From the cell containing the given text, extract its center point as (x, y) coordinate. 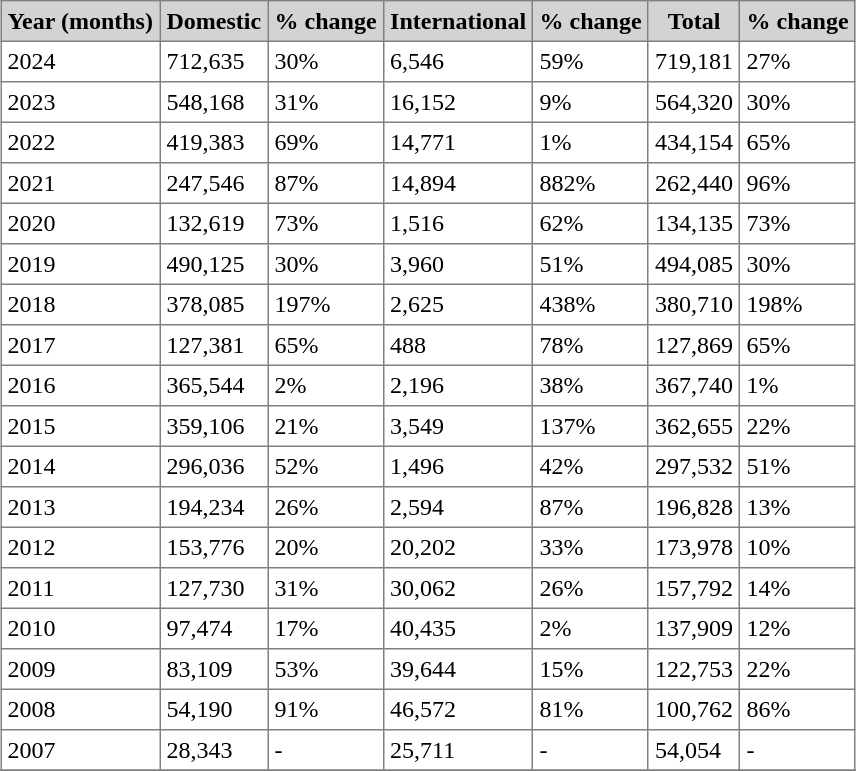
2021 (80, 183)
14,894 (458, 183)
81% (591, 709)
2020 (80, 223)
38% (591, 385)
20,202 (458, 547)
548,168 (214, 102)
17% (326, 628)
54,190 (214, 709)
262,440 (694, 183)
15% (591, 669)
127,381 (214, 345)
20% (326, 547)
3,960 (458, 264)
564,320 (694, 102)
196,828 (694, 507)
194,234 (214, 507)
42% (591, 466)
97,474 (214, 628)
719,181 (694, 61)
488 (458, 345)
153,776 (214, 547)
490,125 (214, 264)
25,711 (458, 750)
International (458, 21)
Domestic (214, 21)
882% (591, 183)
Year (months) (80, 21)
78% (591, 345)
2024 (80, 61)
28,343 (214, 750)
59% (591, 61)
100,762 (694, 709)
9% (591, 102)
434,154 (694, 142)
247,546 (214, 183)
365,544 (214, 385)
419,383 (214, 142)
2017 (80, 345)
2013 (80, 507)
2019 (80, 264)
12% (798, 628)
96% (798, 183)
127,730 (214, 588)
2012 (80, 547)
122,753 (694, 669)
91% (326, 709)
13% (798, 507)
197% (326, 304)
137% (591, 426)
54,054 (694, 750)
69% (326, 142)
173,978 (694, 547)
2,625 (458, 304)
16,152 (458, 102)
14% (798, 588)
297,532 (694, 466)
86% (798, 709)
21% (326, 426)
2,594 (458, 507)
362,655 (694, 426)
137,909 (694, 628)
367,740 (694, 385)
52% (326, 466)
6,546 (458, 61)
83,109 (214, 669)
14,771 (458, 142)
157,792 (694, 588)
33% (591, 547)
359,106 (214, 426)
2023 (80, 102)
127,869 (694, 345)
2015 (80, 426)
40,435 (458, 628)
30,062 (458, 588)
46,572 (458, 709)
3,549 (458, 426)
39,644 (458, 669)
27% (798, 61)
2,196 (458, 385)
296,036 (214, 466)
1,516 (458, 223)
2010 (80, 628)
198% (798, 304)
10% (798, 547)
2018 (80, 304)
438% (591, 304)
53% (326, 669)
2009 (80, 669)
132,619 (214, 223)
Total (694, 21)
62% (591, 223)
2007 (80, 750)
2011 (80, 588)
2016 (80, 385)
378,085 (214, 304)
2008 (80, 709)
2022 (80, 142)
1,496 (458, 466)
712,635 (214, 61)
380,710 (694, 304)
494,085 (694, 264)
134,135 (694, 223)
2014 (80, 466)
